Scan for the cell matching the given text and deliver its [x, y] coordinate at center. 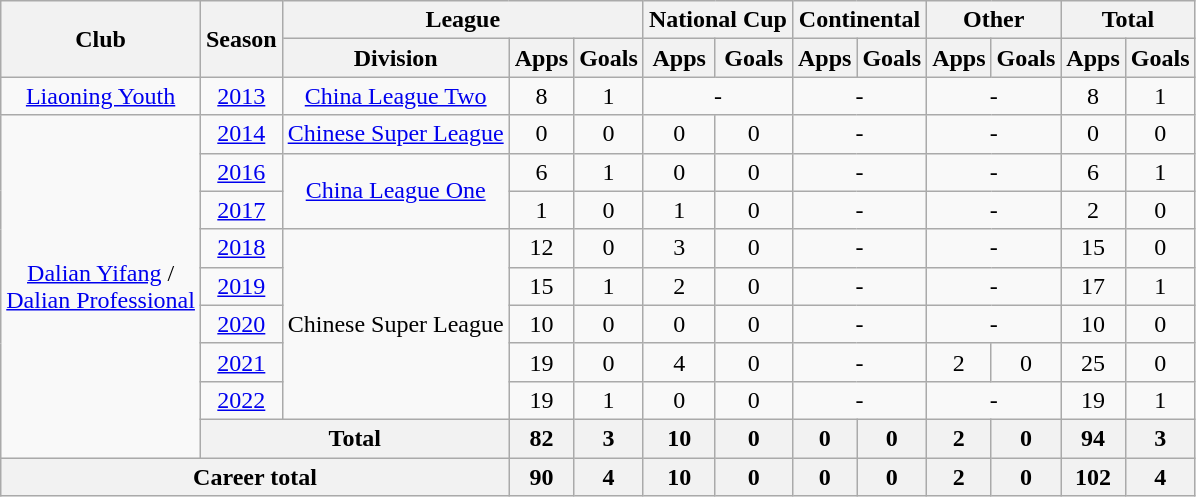
Continental [859, 20]
2013 [241, 96]
Other [994, 20]
25 [1093, 362]
2021 [241, 362]
2016 [241, 172]
National Cup [718, 20]
Career total [255, 477]
China League Two [396, 96]
94 [1093, 438]
China League One [396, 191]
Season [241, 39]
82 [541, 438]
Club [101, 39]
12 [541, 248]
2014 [241, 134]
2020 [241, 324]
Dalian Yifang /Dalian Professional [101, 286]
2022 [241, 400]
102 [1093, 477]
17 [1093, 286]
2018 [241, 248]
2017 [241, 210]
Division [396, 58]
90 [541, 477]
League [462, 20]
Liaoning Youth [101, 96]
2019 [241, 286]
